Determine the (X, Y) coordinate at the center of the cell enclosing the given text.  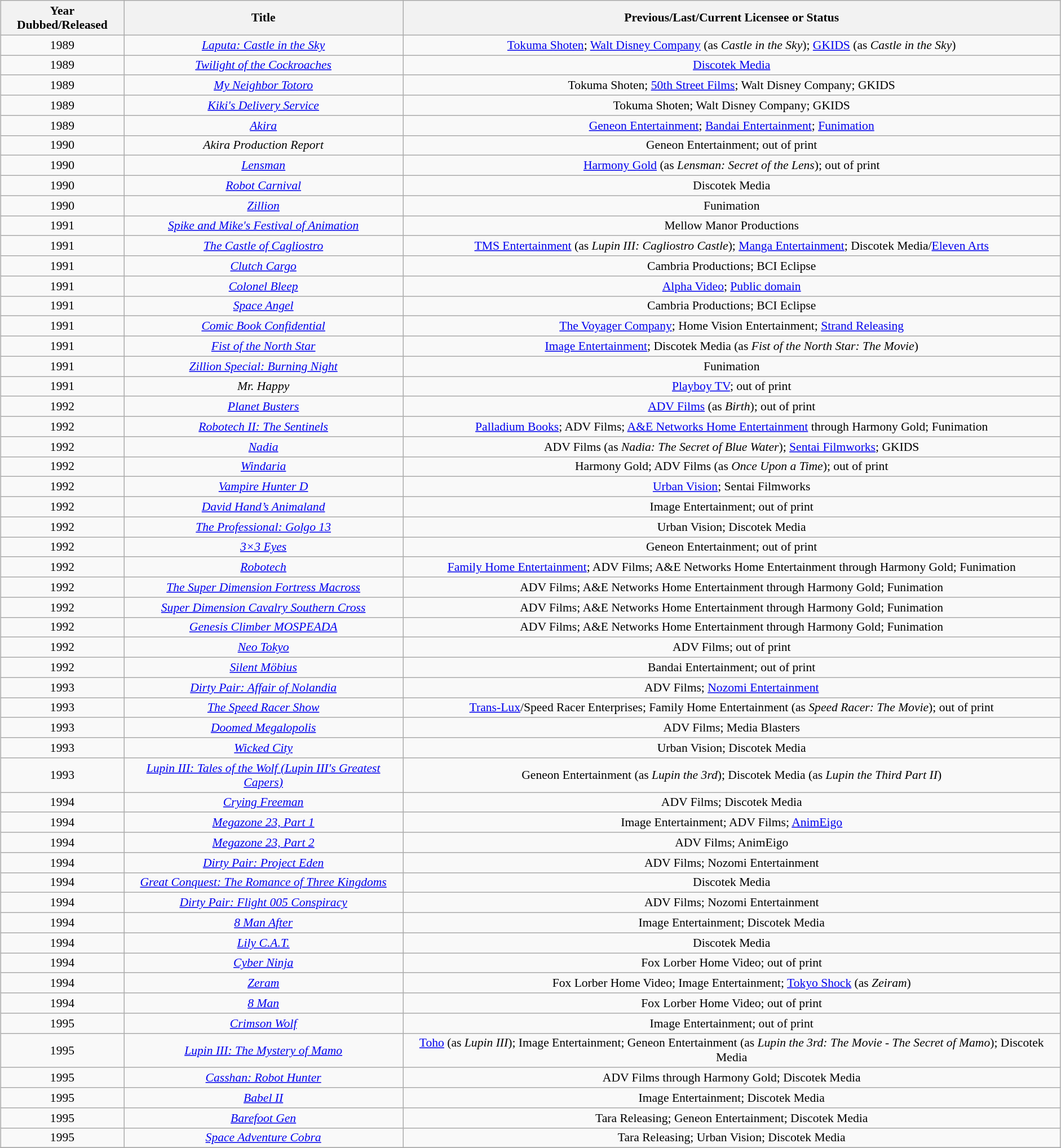
Kiki's Delivery Service (264, 105)
The Super Dimension Fortress Macross (264, 587)
3×3 Eyes (264, 547)
The Professional: Golgo 13 (264, 527)
Mellow Manor Productions (732, 225)
Bandai Entertainment; out of print (732, 667)
Akira Production Report (264, 145)
Robot Carnival (264, 185)
Dirty Pair: Project Eden (264, 862)
Comic Book Confidential (264, 326)
ADV Films (as Birth); out of print (732, 406)
Zeram (264, 983)
Barefoot Gen (264, 1118)
Zillion Special: Burning Night (264, 366)
TMS Entertainment (as Lupin III: Cagliostro Castle); Manga Entertainment; Discotek Media/Eleven Arts (732, 246)
Dirty Pair: Affair of Nolandia (264, 688)
Trans-Lux/Speed Racer Enterprises; Family Home Entertainment (as Speed Racer: The Movie); out of print (732, 708)
Image Entertainment; ADV Films; AnimEigo (732, 822)
Great Conquest: The Romance of Three Kingdoms (264, 883)
David Hand’s Animaland (264, 507)
Space Angel (264, 306)
Megazone 23, Part 2 (264, 843)
Silent Möbius (264, 667)
Super Dimension Cavalry Southern Cross (264, 607)
ADV Films (as Nadia: The Secret of Blue Water); Sentai Filmworks; GKIDS (732, 446)
ADV Films; Discotek Media (732, 803)
Lensman (264, 166)
Vampire Hunter D (264, 487)
Tokuma Shoten; 50th Street Films; Walt Disney Company; GKIDS (732, 85)
Lupin III: Tales of the Wolf (Lupin III's Greatest Capers) (264, 774)
Planet Busters (264, 406)
The Voyager Company; Home Vision Entertainment; Strand Releasing (732, 326)
Tara Releasing; Geneon Entertainment; Discotek Media (732, 1118)
Robotech (264, 567)
Lily C.A.T. (264, 943)
The Castle of Cagliostro (264, 246)
ADV Films; AnimEigo (732, 843)
Title (264, 18)
ADV Films; Media Blasters (732, 728)
Geneon Entertainment (as Lupin the 3rd); Discotek Media (as Lupin the Third Part II) (732, 774)
Harmony Gold; ADV Films (as Once Upon a Time); out of print (732, 467)
Colonel Bleep (264, 286)
Megazone 23, Part 1 (264, 822)
Nadia (264, 446)
Robotech II: The Sentinels (264, 427)
Wicked City (264, 748)
Tara Releasing; Urban Vision; Discotek Media (732, 1138)
Lupin III: The Mystery of Mamo (264, 1051)
Mr. Happy (264, 387)
Neo Tokyo (264, 648)
Crimson Wolf (264, 1023)
ADV Films through Harmony Gold; Discotek Media (732, 1078)
Urban Vision; Sentai Filmworks (732, 487)
Image Entertainment; Discotek Media (as Fist of the North Star: The Movie) (732, 346)
Palladium Books; ADV Films; A&E Networks Home Entertainment through Harmony Gold; Funimation (732, 427)
8 Man (264, 1003)
Clutch Cargo (264, 266)
Babel II (264, 1098)
Crying Freeman (264, 803)
Toho (as Lupin III); Image Entertainment; Geneon Entertainment (as Lupin the 3rd: The Movie - The Secret of Mamo); Discotek Media (732, 1051)
Genesis Climber MOSPEADA (264, 627)
The Speed Racer Show (264, 708)
Fist of the North Star (264, 346)
Tokuma Shoten; Walt Disney Company; GKIDS (732, 105)
Playboy TV; out of print (732, 387)
Laputa: Castle in the Sky (264, 45)
Harmony Gold (as Lensman: Secret of the Lens); out of print (732, 166)
8 Man After (264, 923)
Geneon Entertainment; Bandai Entertainment; Funimation (732, 125)
Cyber Ninja (264, 963)
Fox Lorber Home Video; Image Entertainment; Tokyo Shock (as Zeiram) (732, 983)
Space Adventure Cobra (264, 1138)
Akira (264, 125)
Spike and Mike's Festival of Animation (264, 225)
Family Home Entertainment; ADV Films; A&E Networks Home Entertainment through Harmony Gold; Funimation (732, 567)
Windaria (264, 467)
Dirty Pair: Flight 005 Conspiracy (264, 903)
Tokuma Shoten; Walt Disney Company (as Castle in the Sky); GKIDS (as Castle in the Sky) (732, 45)
Twilight of the Cockroaches (264, 65)
Zillion (264, 206)
My Neighbor Totoro (264, 85)
Doomed Megalopolis (264, 728)
ADV Films; out of print (732, 648)
Alpha Video; Public domain (732, 286)
Year Dubbed/Released (62, 18)
Casshan: Robot Hunter (264, 1078)
Previous/Last/Current Licensee or Status (732, 18)
